Determine the (X, Y) coordinate at the center of the cell enclosing the given text.  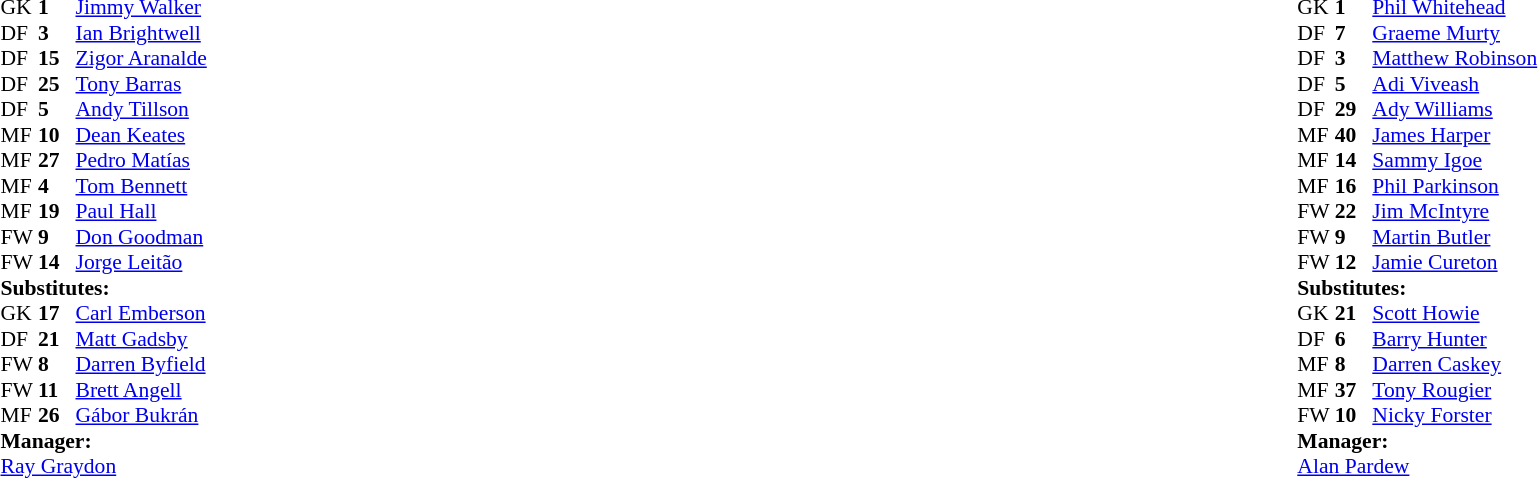
4 (57, 186)
Sammy Igoe (1454, 161)
16 (1354, 186)
Jamie Cureton (1454, 263)
Darren Caskey (1454, 365)
37 (1354, 390)
Dean Keates (142, 135)
Gábor Bukrán (142, 415)
22 (1354, 211)
Andy Tillson (142, 109)
40 (1354, 135)
Ady Williams (1454, 109)
Ian Brightwell (142, 33)
27 (57, 161)
19 (57, 211)
Nicky Forster (1454, 415)
Barry Hunter (1454, 339)
Zigor Aranalde (142, 59)
12 (1354, 263)
Martin Butler (1454, 237)
James Harper (1454, 135)
Don Goodman (142, 237)
Scott Howie (1454, 313)
Jorge Leitão (142, 263)
Matt Gadsby (142, 339)
Brett Angell (142, 390)
7 (1354, 33)
26 (57, 415)
25 (57, 84)
17 (57, 313)
Jim McIntyre (1454, 211)
Carl Emberson (142, 313)
Adi Viveash (1454, 84)
Pedro Matías (142, 161)
Tony Rougier (1454, 390)
Tony Barras (142, 84)
15 (57, 59)
Tom Bennett (142, 186)
Graeme Murty (1454, 33)
Matthew Robinson (1454, 59)
Darren Byfield (142, 365)
29 (1354, 109)
Paul Hall (142, 211)
11 (57, 390)
6 (1354, 339)
Phil Parkinson (1454, 186)
